Capture the cell that displays the provided text and extract its (x, y) central coordinate. 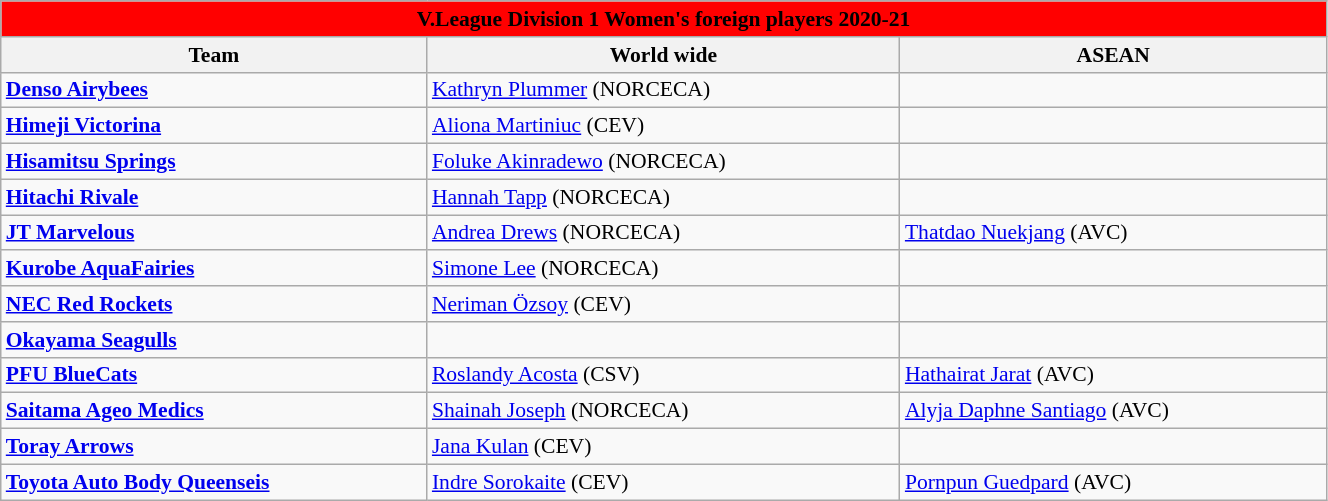
ASEAN (1114, 55)
Team (214, 55)
JT Marvelous (214, 233)
Simone Lee (NORCECA) (664, 269)
Thatdao Nuekjang (AVC) (1114, 233)
Alyja Daphne Santiago (AVC) (1114, 411)
Roslandy Acosta (CSV) (664, 375)
Pornpun Guedpard (AVC) (1114, 482)
Okayama Seagulls (214, 340)
Himeji Victorina (214, 126)
World wide (664, 55)
Indre Sorokaite (CEV) (664, 482)
Hitachi Rivale (214, 197)
Hisamitsu Springs (214, 162)
V.League Division 1 Women's foreign players 2020-21 (664, 19)
Andrea Drews (NORCECA) (664, 233)
Shainah Joseph (NORCECA) (664, 411)
Jana Kulan (CEV) (664, 447)
Neriman Özsoy (CEV) (664, 304)
Saitama Ageo Medics (214, 411)
Aliona Martiniuc (CEV) (664, 126)
Hathairat Jarat (AVC) (1114, 375)
Kurobe AquaFairies (214, 269)
Toyota Auto Body Queenseis (214, 482)
PFU BlueCats (214, 375)
Toray Arrows (214, 447)
Foluke Akinradewo (NORCECA) (664, 162)
Hannah Tapp (NORCECA) (664, 197)
NEC Red Rockets (214, 304)
Kathryn Plummer (NORCECA) (664, 90)
Denso Airybees (214, 90)
